Locate the cell with the specified text and output its [x, y] center coordinate. 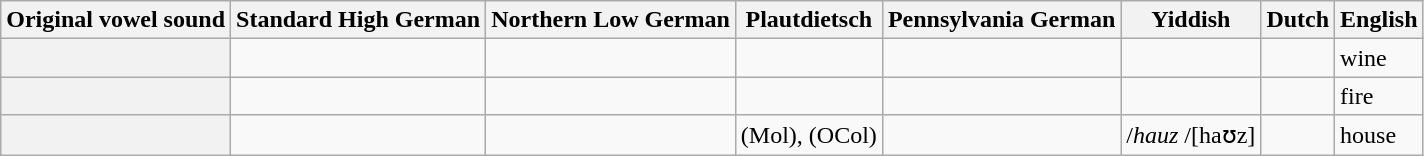
Northern Low German [611, 20]
house [1379, 135]
wine [1379, 58]
Plautdietsch [808, 20]
Yiddish [1191, 20]
Pennsylvania German [1001, 20]
(Mol), (OCol) [808, 135]
Original vowel sound [116, 20]
Dutch [1298, 20]
English [1379, 20]
/hauz /[haʊz] [1191, 135]
fire [1379, 96]
Standard High German [358, 20]
